Capture the cell that displays the provided text and extract its [X, Y] central coordinate. 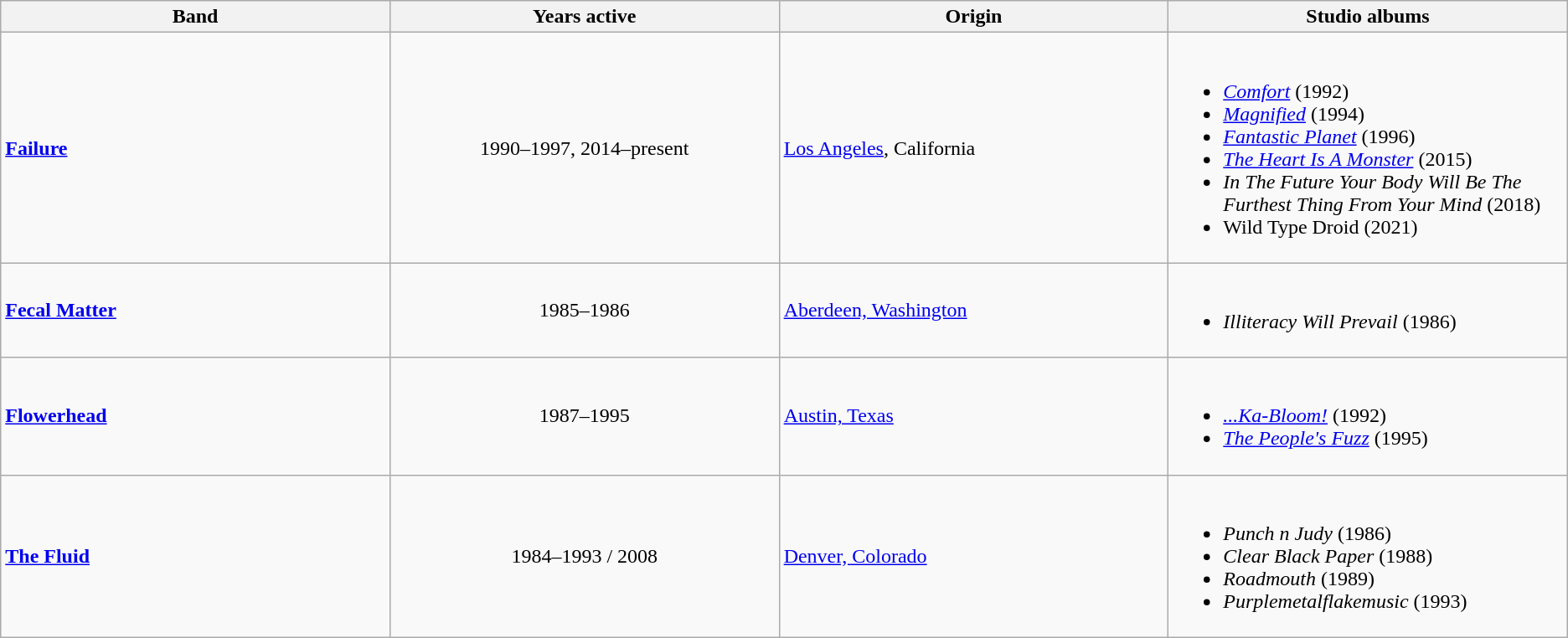
Fecal Matter [196, 310]
Aberdeen, Washington [973, 310]
Failure [196, 147]
Origin [973, 17]
Illiteracy Will Prevail (1986) [1368, 310]
Years active [585, 17]
Punch n Judy (1986)Clear Black Paper (1988)Roadmouth (1989)Purplemetalflakemusic (1993) [1368, 556]
1990–1997, 2014–present [585, 147]
1984–1993 / 2008 [585, 556]
Austin, Texas [973, 416]
Denver, Colorado [973, 556]
Flowerhead [196, 416]
...Ka-Bloom! (1992)The People's Fuzz (1995) [1368, 416]
Studio albums [1368, 17]
1987–1995 [585, 416]
The Fluid [196, 556]
1985–1986 [585, 310]
Band [196, 17]
Los Angeles, California [973, 147]
